Scan for the cell matching the given text and deliver its [X, Y] coordinate at center. 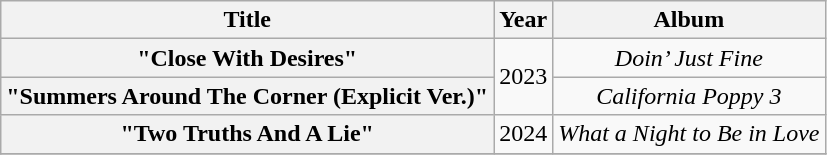
What a Night to Be in Love [689, 134]
2024 [524, 134]
Year [524, 20]
Doin’ Just Fine [689, 58]
"Summers Around The Corner (Explicit Ver.)" [248, 96]
Album [689, 20]
Title [248, 20]
"Close With Desires" [248, 58]
2023 [524, 77]
"Two Truths And A Lie" [248, 134]
California Poppy 3 [689, 96]
